Find where the given text appears and provide that cell's center as [X, Y] coordinate. 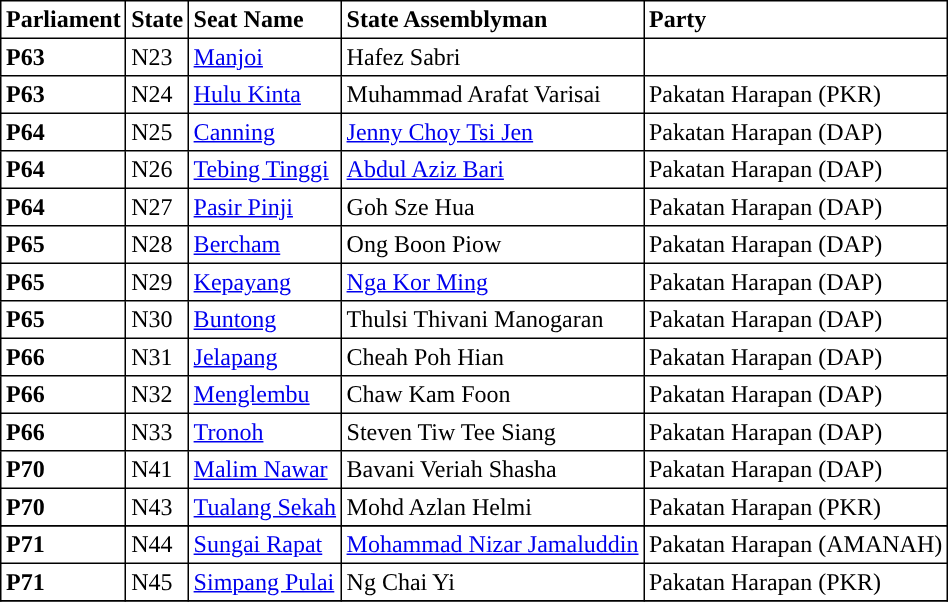
N25 [157, 132]
N43 [157, 507]
Parliament [64, 20]
N33 [157, 432]
Steven Tiw Tee Siang [492, 432]
Hafez Sabri [492, 57]
Ng Chai Yi [492, 582]
N30 [157, 320]
N24 [157, 95]
Cheah Poh Hian [492, 357]
State [157, 20]
State Assemblyman [492, 20]
Goh Sze Hua [492, 207]
Sungai Rapat [264, 545]
Simpang Pulai [264, 582]
Menglembu [264, 395]
Hulu Kinta [264, 95]
N32 [157, 395]
N23 [157, 57]
N31 [157, 357]
Bercham [264, 245]
N44 [157, 545]
Tronoh [264, 432]
Chaw Kam Foon [492, 395]
Pakatan Harapan (AMANAH) [796, 545]
Kepayang [264, 282]
Tualang Sekah [264, 507]
Party [796, 20]
Mohammad Nizar Jamaluddin [492, 545]
Jenny Choy Tsi Jen [492, 132]
N26 [157, 170]
N45 [157, 582]
Abdul Aziz Bari [492, 170]
Mohd Azlan Helmi [492, 507]
N28 [157, 245]
Manjoi [264, 57]
Seat Name [264, 20]
Ong Boon Piow [492, 245]
Nga Kor Ming [492, 282]
Malim Nawar [264, 470]
Tebing Tinggi [264, 170]
Canning [264, 132]
N27 [157, 207]
Pasir Pinji [264, 207]
N29 [157, 282]
N41 [157, 470]
Thulsi Thivani Manogaran [492, 320]
Jelapang [264, 357]
Muhammad Arafat Varisai [492, 95]
Bavani Veriah Shasha [492, 470]
Buntong [264, 320]
